Scan for the cell matching the given text and deliver its [x, y] coordinate at center. 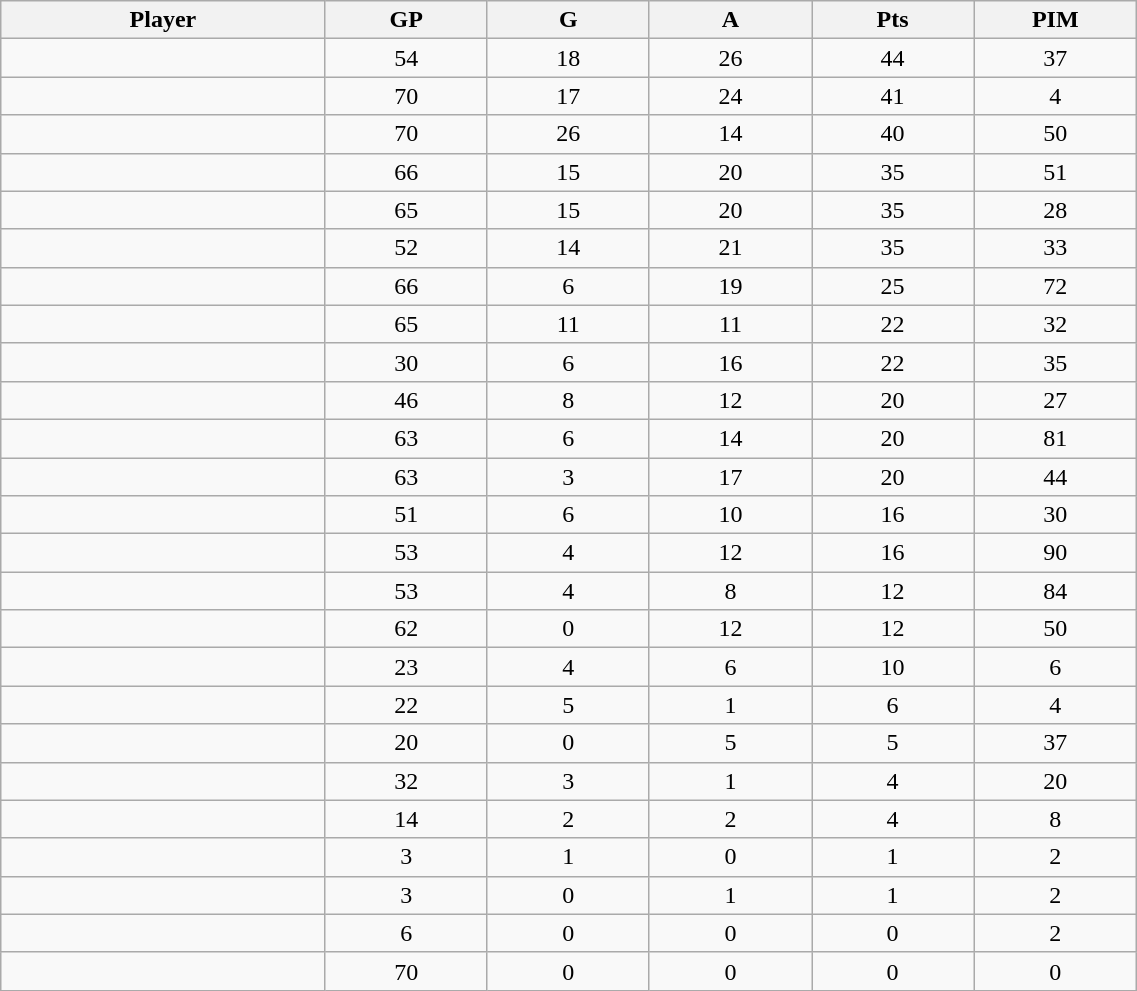
90 [1056, 553]
41 [893, 96]
23 [406, 667]
GP [406, 20]
40 [893, 134]
A [730, 20]
18 [568, 58]
Pts [893, 20]
52 [406, 248]
G [568, 20]
33 [1056, 248]
84 [1056, 591]
24 [730, 96]
25 [893, 286]
Player [163, 20]
27 [1056, 400]
81 [1056, 438]
62 [406, 629]
28 [1056, 210]
19 [730, 286]
72 [1056, 286]
PIM [1056, 20]
46 [406, 400]
54 [406, 58]
21 [730, 248]
